Return the (x, y) coordinate for the center point of the cell that contains the specified text.  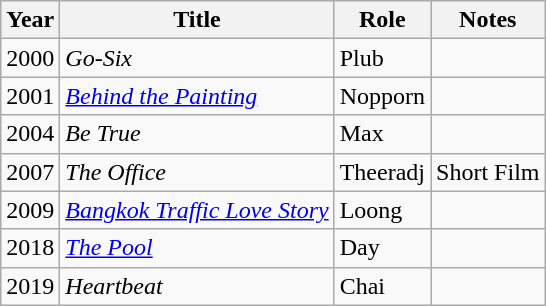
The Office (197, 172)
2000 (30, 58)
2007 (30, 172)
Nopporn (382, 96)
2001 (30, 96)
Year (30, 20)
Title (197, 20)
2004 (30, 134)
Bangkok Traffic Love Story (197, 210)
Behind the Painting (197, 96)
Go-Six (197, 58)
2019 (30, 286)
Short Film (488, 172)
Heartbeat (197, 286)
Be True (197, 134)
Role (382, 20)
Loong (382, 210)
Theeradj (382, 172)
The Pool (197, 248)
Notes (488, 20)
Chai (382, 286)
Max (382, 134)
2009 (30, 210)
Plub (382, 58)
2018 (30, 248)
Day (382, 248)
